Pinpoint the cell where the given text exists, returning its (x, y) midpoint coordinate. 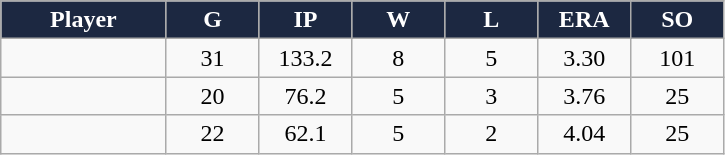
76.2 (306, 96)
31 (212, 58)
4.04 (584, 134)
22 (212, 134)
L (492, 20)
Player (84, 20)
133.2 (306, 58)
8 (398, 58)
SO (678, 20)
3.30 (584, 58)
ERA (584, 20)
3.76 (584, 96)
3 (492, 96)
101 (678, 58)
62.1 (306, 134)
2 (492, 134)
G (212, 20)
20 (212, 96)
IP (306, 20)
W (398, 20)
